Search for the cell housing the specified text and yield its (X, Y) center coordinate. 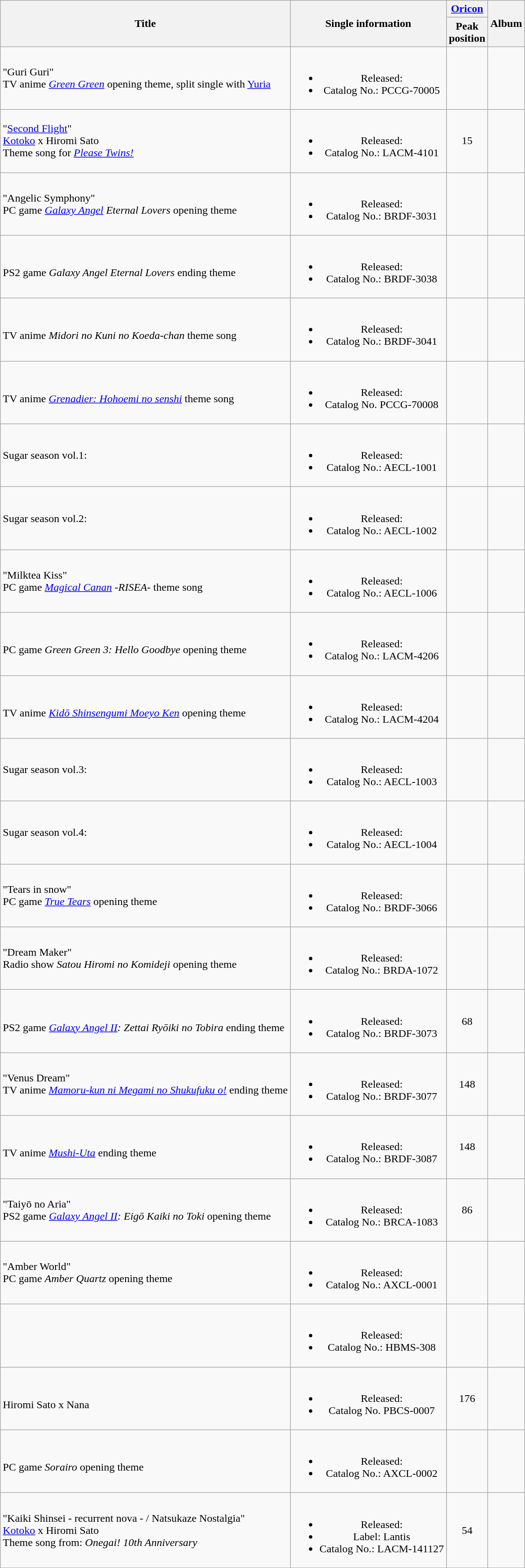
Released: Catalog No.: AECL-1003 (368, 770)
Sugar season vol.4: (145, 833)
"Dream Maker"Radio show Satou Hiromi no Komideji opening theme (145, 958)
15 (467, 141)
TV anime Kidō Shinsengumi Moeyo Ken opening theme (145, 707)
176 (467, 1398)
"Milktea Kiss"PC game Magical Canan -RISEA- theme song (145, 581)
54 (467, 1530)
"Tears in snow"PC game True Tears opening theme (145, 896)
Hiromi Sato x Nana (145, 1398)
"Second Flight"Kotoko x Hiromi SatoTheme song for Please Twins! (145, 141)
Single information (368, 23)
68 (467, 1021)
TV anime Grenadier: Hohoemi no senshi theme song (145, 392)
Released: Catalog No.: BRCA-1083 (368, 1210)
Released: Catalog No.: BRDF-3073 (368, 1021)
Released: Catalog No.: LACM-4206 (368, 644)
Released: Label: LantisCatalog No.: LACM-141127 (368, 1530)
Released: Catalog No.: AXCL-0002 (368, 1461)
Released: Catalog No.: BRDA-1072 (368, 958)
Released: Catalog No.: AECL-1002 (368, 518)
Released: Catalog No.: LACM-4204 (368, 707)
Released: Catalog No. PBCS-0007 (368, 1398)
Released: Catalog No.: AECL-1001 (368, 455)
Released: Catalog No.: PCCG-70005 (368, 78)
Title (145, 23)
"Kaiki Shinsei - recurrent nova - / Natsukaze Nostalgia"Kotoko x Hiromi SatoTheme song from: Onegai! 10th Anniversary (145, 1530)
PC game Green Green 3: Hello Goodbye opening theme (145, 644)
"Venus Dream"TV anime Mamoru-kun ni Megami no Shukufuku o! ending theme (145, 1084)
Released: Catalog No.: BRDF-3087 (368, 1147)
Released: Catalog No.: AXCL-0001 (368, 1273)
Released: Catalog No.: AECL-1004 (368, 833)
Released: Catalog No.: BRDF-3038 (368, 267)
TV anime Midori no Kuni no Koeda-chan theme song (145, 329)
Released: Catalog No.: BRDF-3031 (368, 204)
"Taiyō no Aria"PS2 game Galaxy Angel II: Eigō Kaiki no Toki opening theme (145, 1210)
"Angelic Symphony" PC game Galaxy Angel Eternal Lovers opening theme (145, 204)
Released: Catalog No.: HBMS-308 (368, 1335)
Released: Catalog No. PCCG-70008 (368, 392)
Released: Catalog No.: LACM-4101 (368, 141)
PS2 game Galaxy Angel II: Zettai Ryōiki no Tobira ending theme (145, 1021)
Released: Catalog No.: BRDF-3066 (368, 896)
Sugar season vol.1: (145, 455)
Oricon (467, 9)
Released: Catalog No.: AECL-1006 (368, 581)
86 (467, 1210)
TV anime Mushi-Uta ending theme (145, 1147)
"Amber World"PC game Amber Quartz opening theme (145, 1273)
Sugar season vol.3: (145, 770)
Released: Catalog No.: BRDF-3077 (368, 1084)
Released: Catalog No.: BRDF-3041 (368, 329)
Sugar season vol.2: (145, 518)
PC game Sorairo opening theme (145, 1461)
PS2 game Galaxy Angel Eternal Lovers ending theme (145, 267)
Album (506, 23)
"Guri Guri"TV anime Green Green opening theme, split single with Yuria (145, 78)
Peakposition (467, 32)
